Detect which cell encompasses the target text, then output its [x, y] center coordinate. 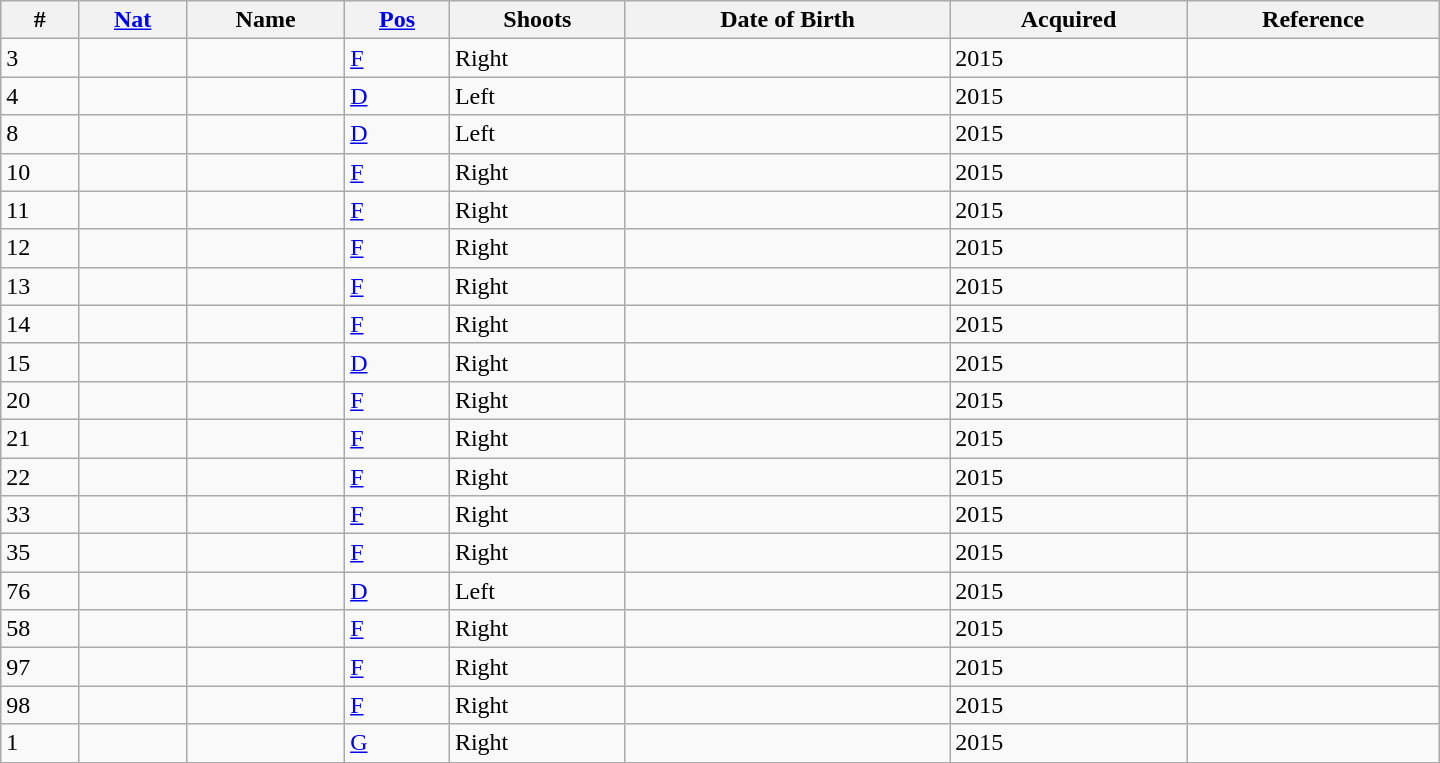
11 [40, 210]
Name [266, 20]
# [40, 20]
98 [40, 705]
Reference [1313, 20]
1 [40, 743]
G [398, 743]
Pos [398, 20]
4 [40, 96]
14 [40, 324]
58 [40, 629]
Shoots [537, 20]
Date of Birth [787, 20]
21 [40, 438]
33 [40, 515]
Acquired [1068, 20]
Nat [133, 20]
12 [40, 248]
10 [40, 172]
22 [40, 477]
8 [40, 134]
76 [40, 591]
15 [40, 362]
35 [40, 553]
13 [40, 286]
3 [40, 58]
97 [40, 667]
20 [40, 400]
